Identify which cell holds the provided text, then report its [x, y] central coordinate. 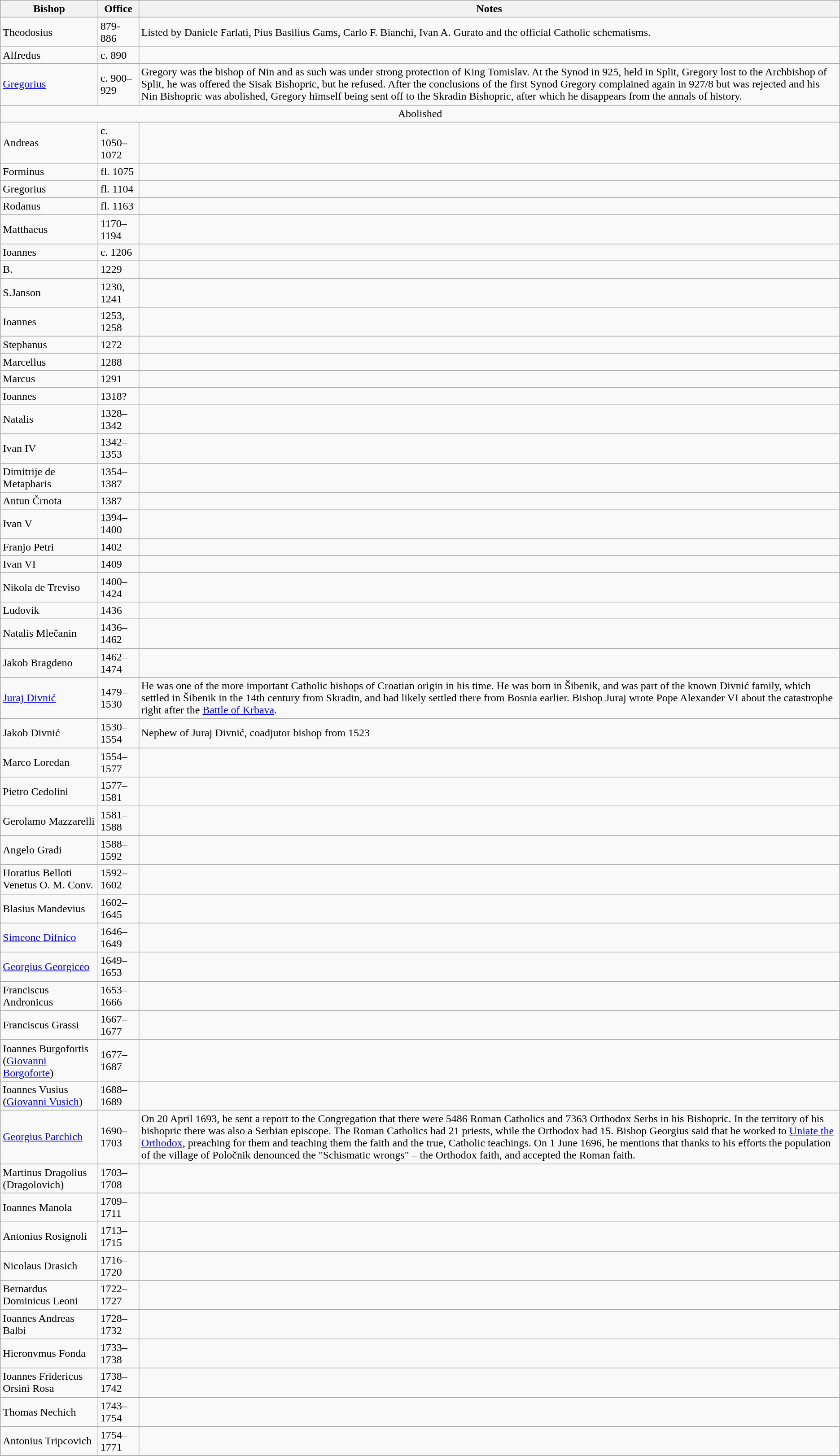
1318? [118, 396]
Nicolaus Drasich [49, 1266]
1554–1577 [118, 763]
1688–1689 [118, 1096]
1253, 1258 [118, 322]
Abolished [420, 114]
Pietro Cedolini [49, 791]
1690–1703 [118, 1137]
Georgius Georgiceo [49, 966]
Jakob Bragdeno [49, 662]
Ivan VI [49, 564]
1402 [118, 547]
Notes [489, 9]
1328–1342 [118, 419]
Nephew of Juraj Divnić, coadjutor bishop from 1523 [489, 733]
B. [49, 269]
c. 1050–1072 [118, 143]
S.Janson [49, 293]
Natalis Mlečanin [49, 634]
Alfredus [49, 55]
1436–1462 [118, 634]
1394–1400 [118, 524]
c. 890 [118, 55]
1743–1754 [118, 1412]
1738–1742 [118, 1383]
1602–1645 [118, 908]
Hieronvmus Fonda [49, 1353]
Theodosius [49, 32]
1230, 1241 [118, 293]
1728–1732 [118, 1325]
1713–1715 [118, 1237]
fl. 1163 [118, 206]
Simeone Difnico [49, 938]
1653–1666 [118, 996]
Marco Loredan [49, 763]
Ivan V [49, 524]
1400–1424 [118, 587]
Ioannes Andreas Balbi [49, 1325]
879-886 [118, 32]
1291 [118, 379]
1667–1677 [118, 1025]
1409 [118, 564]
1588–1592 [118, 850]
Bishop [49, 9]
Ioannes Fridericus Orsini Rosa [49, 1383]
Georgius Parchich [49, 1137]
Forminus [49, 172]
1288 [118, 362]
fl. 1104 [118, 189]
1592–1602 [118, 879]
1709–1711 [118, 1208]
1754–1771 [118, 1441]
Ludovik [49, 610]
Horatius Belloti Venetus O. M. Conv. [49, 879]
1722–1727 [118, 1295]
1436 [118, 610]
1703–1708 [118, 1178]
Ioannes Burgofortis (Giovanni Borgoforte) [49, 1060]
Ioannes Manola [49, 1208]
Antonius Tripcovich [49, 1441]
Natalis [49, 419]
Dimitrije de Metapharis [49, 477]
c. 900–929 [118, 84]
Listed by Daniele Farlati, Pius Basilius Gams, Carlo F. Bianchi, Ivan A. Gurato and the official Catholic schematisms. [489, 32]
1342–1353 [118, 449]
1462–1474 [118, 662]
Nikola de Treviso [49, 587]
Franciscus Grassi [49, 1025]
Ioannes Vusius (Giovanni Vusich) [49, 1096]
Marcellus [49, 362]
1577–1581 [118, 791]
Blasius Mandevius [49, 908]
Franciscus Andronicus [49, 996]
Bernardus Dominicus Leoni [49, 1295]
1354–1387 [118, 477]
Andreas [49, 143]
Juraj Divnić [49, 698]
Stephanus [49, 345]
Gerolamo Mazzarelli [49, 821]
1530–1554 [118, 733]
1170–1194 [118, 229]
1229 [118, 269]
c. 1206 [118, 252]
Franjo Petri [49, 547]
1716–1720 [118, 1266]
Thomas Nechich [49, 1412]
1272 [118, 345]
1387 [118, 501]
Office [118, 9]
Ivan IV [49, 449]
1581–1588 [118, 821]
1479–1530 [118, 698]
Matthaeus [49, 229]
Angelo Gradi [49, 850]
Martinus Dragolius (Dragolovich) [49, 1178]
1733–1738 [118, 1353]
Marcus [49, 379]
1677–1687 [118, 1060]
Antonius Rosignoli [49, 1237]
Antun Črnota [49, 501]
1649–1653 [118, 966]
1646–1649 [118, 938]
Rodanus [49, 206]
Jakob Divnić [49, 733]
fl. 1075 [118, 172]
